Determine the [X, Y] coordinate at the center of the cell enclosing the given text.  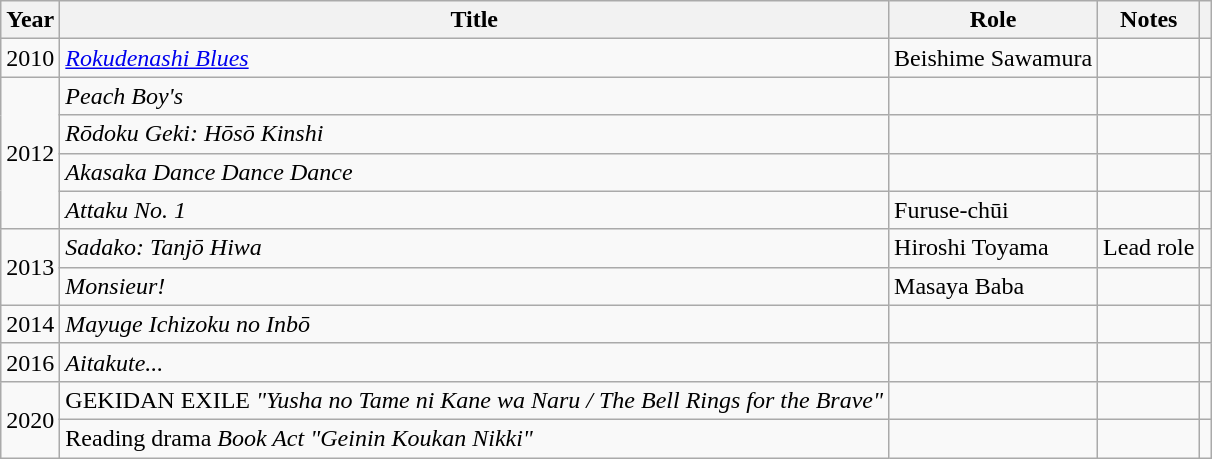
Role [994, 20]
Rōdoku Geki: Hōsō Kinshi [474, 134]
Akasaka Dance Dance Dance [474, 172]
2013 [30, 267]
Furuse-chūi [994, 210]
2010 [30, 58]
Masaya Baba [994, 286]
2016 [30, 362]
Aitakute... [474, 362]
Notes [1149, 20]
2014 [30, 324]
Hiroshi Toyama [994, 248]
Beishime Sawamura [994, 58]
Attaku No. 1 [474, 210]
Reading drama Book Act "Geinin Koukan Nikki" [474, 438]
Rokudenashi Blues [474, 58]
2012 [30, 153]
Title [474, 20]
Monsieur! [474, 286]
Lead role [1149, 248]
Peach Boy's [474, 96]
2020 [30, 419]
GEKIDAN EXILE "Yusha no Tame ni Kane wa Naru / The Bell Rings for the Brave" [474, 400]
Sadako: Tanjō Hiwa [474, 248]
Mayuge Ichizoku no Inbō [474, 324]
Year [30, 20]
